Return the [X, Y] coordinate for the center point of the cell that contains the specified text.  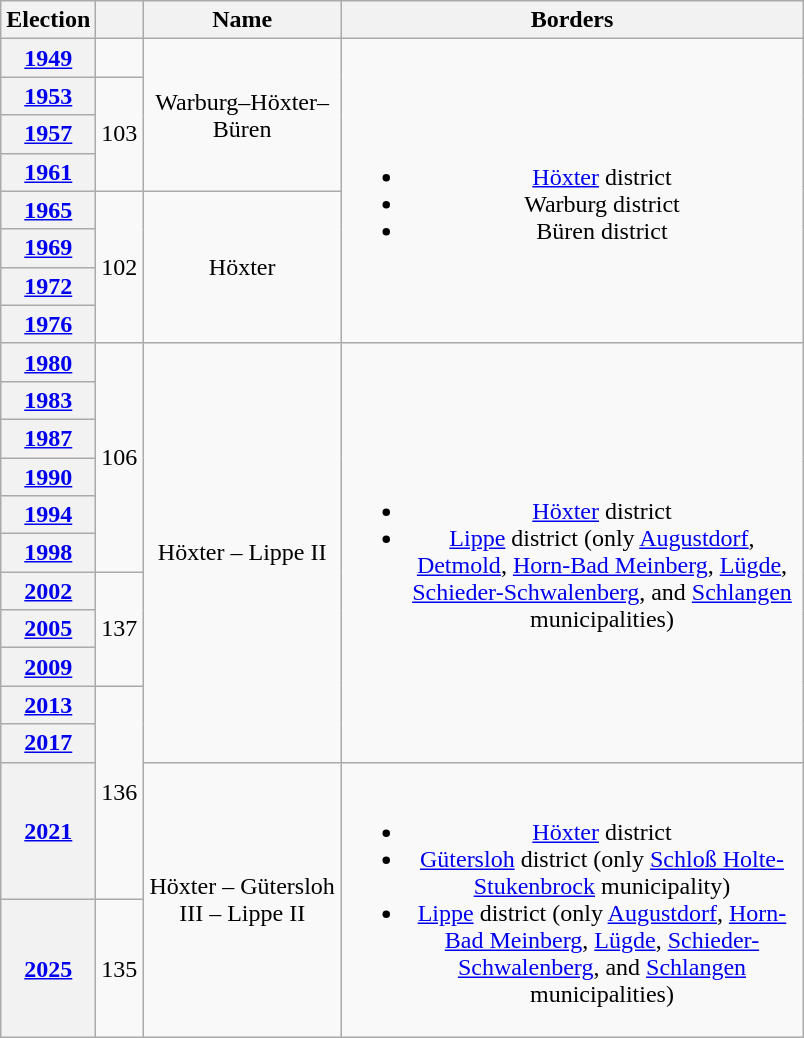
Borders [572, 20]
2005 [48, 629]
2021 [48, 831]
Höxter [242, 267]
Name [242, 20]
Election [48, 20]
102 [120, 267]
1998 [48, 553]
1980 [48, 362]
137 [120, 629]
1990 [48, 477]
1969 [48, 248]
2025 [48, 969]
2002 [48, 591]
Höxter – Lippe II [242, 552]
Warburg–Höxter–Büren [242, 115]
1949 [48, 58]
1983 [48, 400]
135 [120, 969]
2017 [48, 743]
1987 [48, 438]
1972 [48, 286]
1994 [48, 515]
Höxter districtLippe district (only Augustdorf, Detmold, Horn-Bad Meinberg, Lügde, Schieder-Schwalenberg, and Schlangen municipalities) [572, 552]
1965 [48, 210]
1953 [48, 96]
Höxter districtWarburg districtBüren district [572, 191]
2013 [48, 705]
2009 [48, 667]
Höxter – Gütersloh III – Lippe II [242, 900]
103 [120, 134]
106 [120, 457]
1961 [48, 172]
136 [120, 793]
1976 [48, 324]
1957 [48, 134]
